Provide the (X, Y) coordinate of the cell's center where the given text is located.  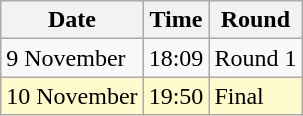
9 November (72, 58)
18:09 (176, 58)
Date (72, 20)
19:50 (176, 96)
Time (176, 20)
Round (256, 20)
10 November (72, 96)
Round 1 (256, 58)
Final (256, 96)
